Locate the cell with the specified text and output its (x, y) center coordinate. 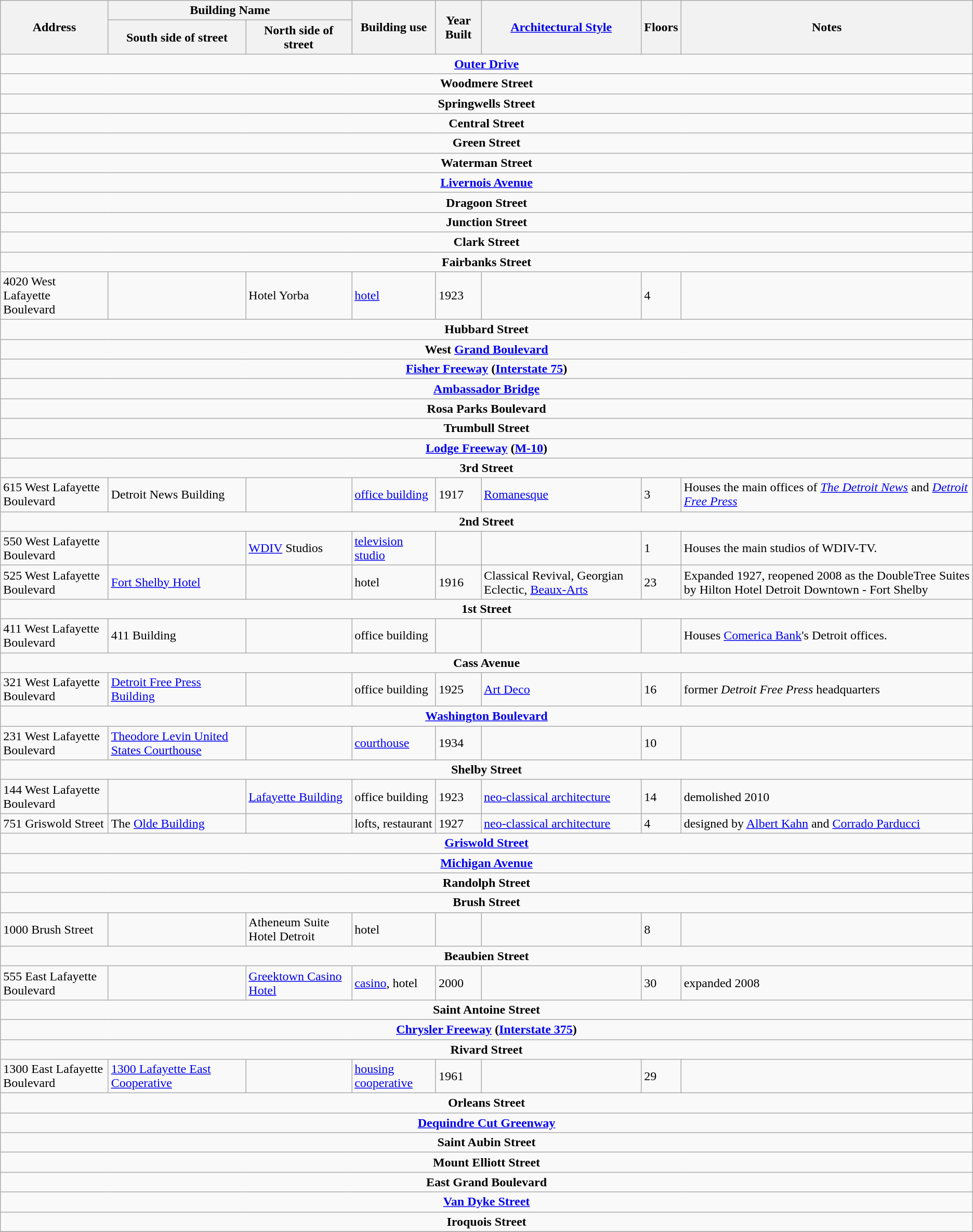
Van Dyke Street (487, 1202)
1300 Lafayette East Cooperative (177, 1076)
411 Building (177, 635)
Livernois Avenue (487, 182)
Woodmere Street (487, 84)
Houses the main offices of The Detroit News and Detroit Free Press (826, 495)
Houses Comerica Bank's Detroit offices. (826, 635)
Rivard Street (487, 1050)
Orleans Street (487, 1103)
demolished 2010 (826, 796)
30 (661, 982)
West Grand Boulevard (487, 349)
Brush Street (487, 902)
Houses the main studios of WDIV-TV. (826, 548)
Junction Street (487, 222)
courthouse (394, 743)
Randolph Street (487, 883)
Dequindre Cut Greenway (487, 1123)
3 (661, 495)
Detroit News Building (177, 495)
South side of street (177, 37)
23 (661, 582)
television studio (394, 548)
Atheneum Suite Hotel Detroit (299, 929)
411 West Lafayette Boulevard (54, 635)
Chrysler Freeway (Interstate 375) (487, 1029)
10 (661, 743)
Building Name (230, 10)
1961 (458, 1076)
1917 (458, 495)
1300 East Lafayette Boulevard (54, 1076)
Theodore Levin United States Courthouse (177, 743)
Saint Aubin Street (487, 1143)
Romanesque (561, 495)
751 Griswold Street (54, 823)
East Grand Boulevard (487, 1182)
1927 (458, 823)
Art Deco (561, 689)
Notes (826, 27)
Detroit Free Press Building (177, 689)
Cass Avenue (487, 663)
1934 (458, 743)
1000 Brush Street (54, 929)
14 (661, 796)
1 (661, 548)
Waterman Street (487, 163)
Lodge Freeway (M-10) (487, 448)
1925 (458, 689)
Springwells Street (487, 103)
expanded 2008 (826, 982)
Michigan Avenue (487, 863)
Green Street (487, 143)
615 West Lafayette Boulevard (54, 495)
Hotel Yorba (299, 296)
1st Street (487, 609)
2nd Street (487, 521)
Fisher Freeway (Interstate 75) (487, 369)
North side of street (299, 37)
Outer Drive (487, 64)
Classical Revival, Georgian Eclectic, Beaux-Arts (561, 582)
2000 (458, 982)
525 West Lafayette Boulevard (54, 582)
Washington Boulevard (487, 716)
Lafayette Building (299, 796)
Clark Street (487, 242)
former Detroit Free Press headquarters (826, 689)
Greektown Casino Hotel (299, 982)
Architectural Style (561, 27)
Beaubien Street (487, 956)
29 (661, 1076)
3rd Street (487, 468)
144 West Lafayette Boulevard (54, 796)
Ambassador Bridge (487, 389)
Mount Elliott Street (487, 1162)
231 West Lafayette Boulevard (54, 743)
8 (661, 929)
WDIV Studios (299, 548)
Trumbull Street (487, 428)
Building use (394, 27)
Fort Shelby Hotel (177, 582)
Dragoon Street (487, 202)
555 East Lafayette Boulevard (54, 982)
16 (661, 689)
lofts, restaurant (394, 823)
The Olde Building (177, 823)
designed by Albert Kahn and Corrado Parducci (826, 823)
Address (54, 27)
Year Built (458, 27)
Central Street (487, 123)
1916 (458, 582)
550 West Lafayette Boulevard (54, 548)
Floors (661, 27)
Griswold Street (487, 843)
Saint Antoine Street (487, 1010)
Shelby Street (487, 770)
Hubbard Street (487, 330)
321 West Lafayette Boulevard (54, 689)
4020 West Lafayette Boulevard (54, 296)
Iroquois Street (487, 1222)
casino, hotel (394, 982)
Rosa Parks Boulevard (487, 409)
housing cooperative (394, 1076)
Fairbanks Street (487, 261)
Expanded 1927, reopened 2008 as the DoubleTree Suites by Hilton Hotel Detroit Downtown - Fort Shelby (826, 582)
